Pinpoint the cell where the given text exists, returning its (x, y) midpoint coordinate. 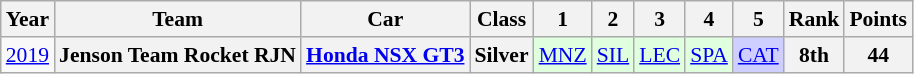
Silver (502, 55)
1 (563, 19)
3 (660, 19)
Honda NSX GT3 (385, 55)
8th (814, 55)
Rank (814, 19)
2 (614, 19)
5 (758, 19)
MNZ (563, 55)
LEC (660, 55)
Points (878, 19)
Year (28, 19)
2019 (28, 55)
SPA (709, 55)
Team (178, 19)
4 (709, 19)
Car (385, 19)
Jenson Team Rocket RJN (178, 55)
Class (502, 19)
CAT (758, 55)
44 (878, 55)
SIL (614, 55)
